For the text-containing cell, return its midpoint in (X, Y) coordinate format. 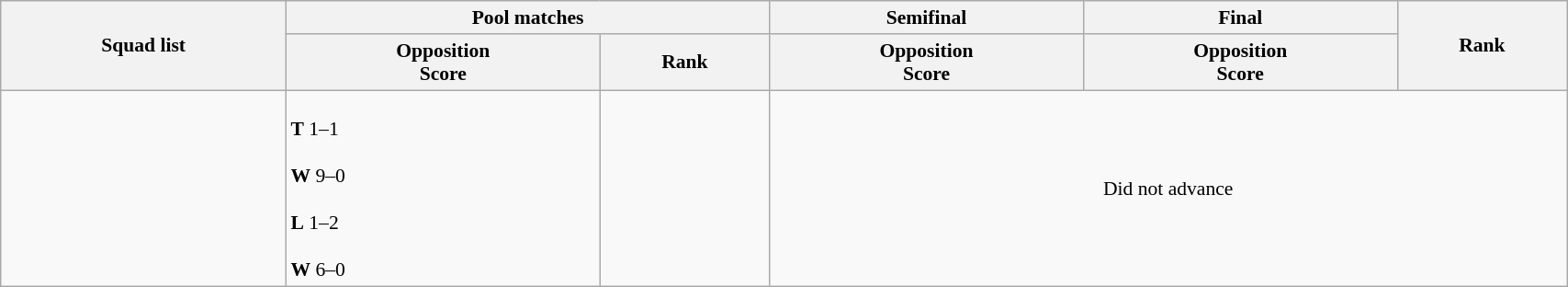
Final (1240, 17)
T 1–1W 9–0L 1–2W 6–0 (443, 189)
Pool matches (527, 17)
Squad list (143, 46)
Did not advance (1168, 189)
Semifinal (927, 17)
